From the cell containing the given text, extract its center point as (X, Y) coordinate. 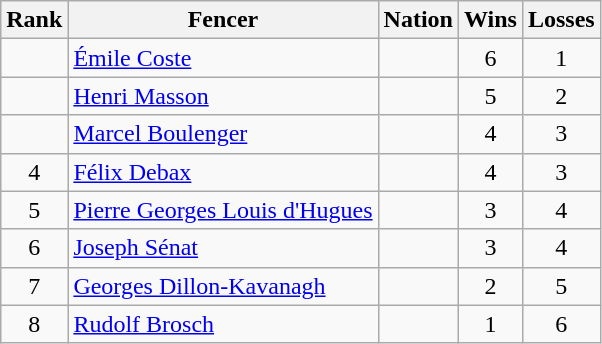
8 (34, 324)
Félix Debax (223, 172)
Henri Masson (223, 96)
Rank (34, 20)
Marcel Boulenger (223, 134)
Émile Coste (223, 58)
Rudolf Brosch (223, 324)
Wins (490, 20)
Fencer (223, 20)
Georges Dillon-Kavanagh (223, 286)
Pierre Georges Louis d'Hugues (223, 210)
7 (34, 286)
Nation (418, 20)
Losses (561, 20)
Joseph Sénat (223, 248)
